Determine the [x, y] coordinate at the center of the cell enclosing the given text.  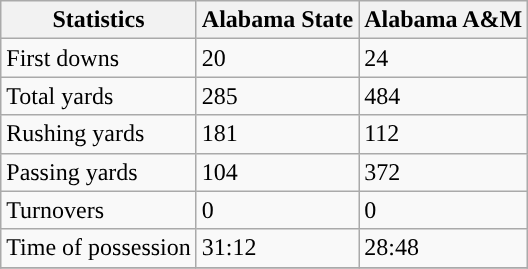
Passing yards [99, 172]
Turnovers [99, 210]
104 [277, 172]
28:48 [444, 248]
First downs [99, 58]
20 [277, 58]
Total yards [99, 96]
484 [444, 96]
285 [277, 96]
24 [444, 58]
372 [444, 172]
112 [444, 134]
181 [277, 134]
31:12 [277, 248]
Alabama A&M [444, 20]
Rushing yards [99, 134]
Time of possession [99, 248]
Alabama State [277, 20]
Statistics [99, 20]
